Return the (x, y) coordinate for the center point of the cell that contains the specified text.  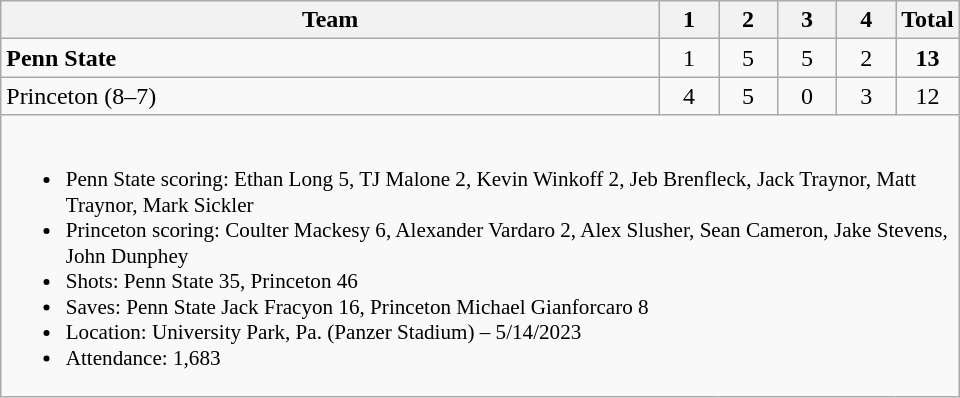
Total (928, 20)
13 (928, 58)
12 (928, 96)
Princeton (8–7) (330, 96)
0 (808, 96)
Penn State (330, 58)
Team (330, 20)
